Pinpoint the cell where the given text exists, returning its [X, Y] midpoint coordinate. 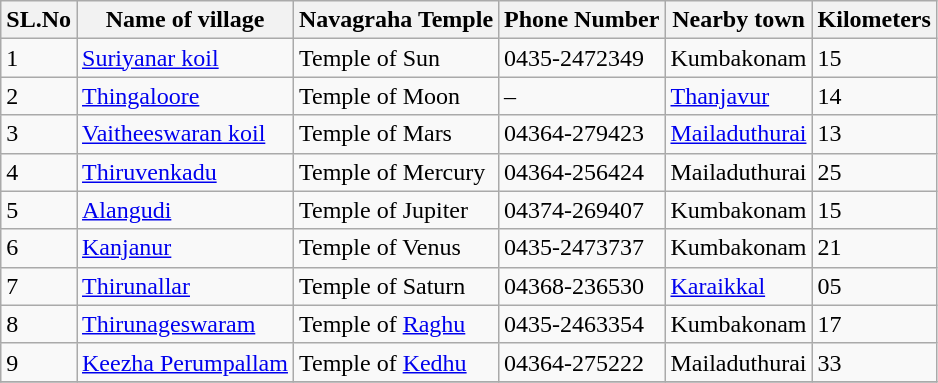
Suriyanar koil [184, 58]
04374-269407 [582, 210]
Temple of Venus [396, 248]
Karaikkal [738, 286]
Temple of Mercury [396, 172]
0435-2472349 [582, 58]
Kilometers [874, 20]
Temple of Kedhu [396, 362]
SL.No [39, 20]
Thiruvenkadu [184, 172]
– [582, 96]
Thingaloore [184, 96]
Alangudi [184, 210]
25 [874, 172]
Thirunageswaram [184, 324]
5 [39, 210]
0435-2473737 [582, 248]
Temple of Raghu [396, 324]
Kanjanur [184, 248]
9 [39, 362]
2 [39, 96]
04368-236530 [582, 286]
Navagraha Temple [396, 20]
7 [39, 286]
Nearby town [738, 20]
14 [874, 96]
6 [39, 248]
04364-275222 [582, 362]
Temple of Mars [396, 134]
Temple of Sun [396, 58]
0435-2463354 [582, 324]
05 [874, 286]
04364-279423 [582, 134]
Thanjavur [738, 96]
21 [874, 248]
4 [39, 172]
Vaitheeswaran koil [184, 134]
8 [39, 324]
Temple of Moon [396, 96]
17 [874, 324]
3 [39, 134]
04364-256424 [582, 172]
13 [874, 134]
Thirunallar [184, 286]
1 [39, 58]
Name of village [184, 20]
33 [874, 362]
Temple of Jupiter [396, 210]
Phone Number [582, 20]
Temple of Saturn [396, 286]
Keezha Perumpallam [184, 362]
